Pinpoint the cell where the given text exists, returning its [X, Y] midpoint coordinate. 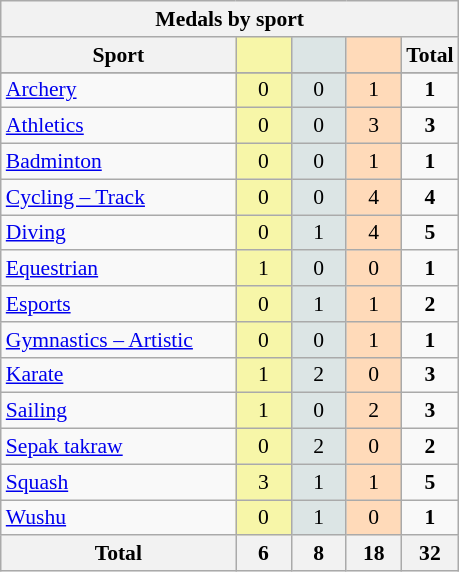
Karate [118, 375]
6 [264, 554]
18 [374, 554]
8 [318, 554]
Diving [118, 233]
Sailing [118, 411]
32 [430, 554]
Gymnastics – Artistic [118, 340]
Athletics [118, 126]
Esports [118, 304]
Medals by sport [230, 19]
Cycling – Track [118, 197]
Equestrian [118, 269]
Badminton [118, 162]
Archery [118, 90]
Squash [118, 482]
Sport [118, 55]
Sepak takraw [118, 447]
Wushu [118, 518]
